Provide the (x, y) coordinate of the cell's center where the given text is located.  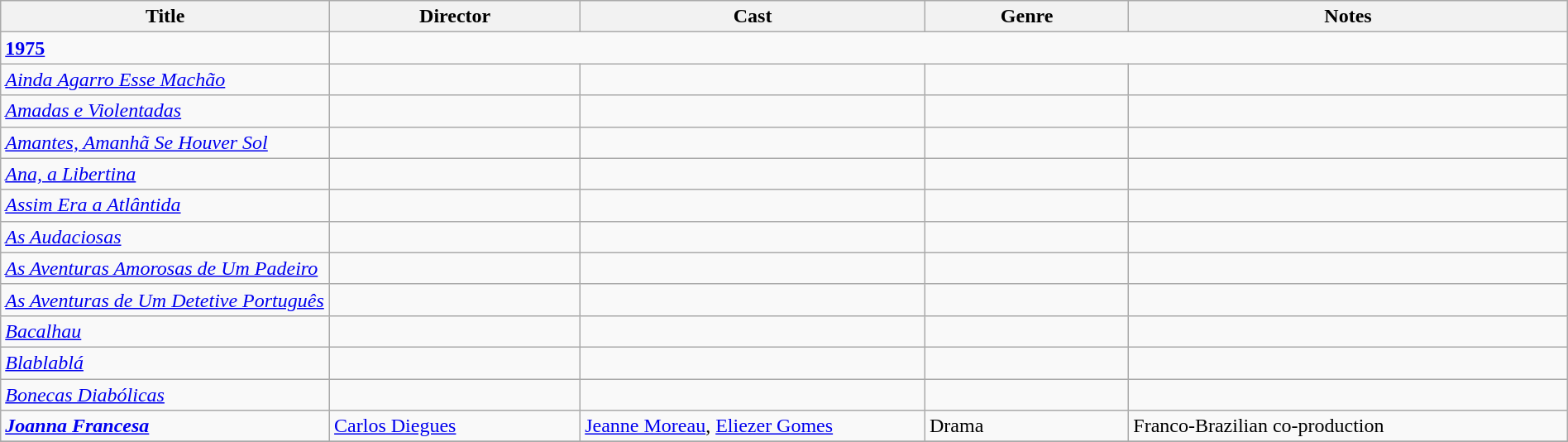
Notes (1348, 17)
As Aventuras de Um Detetive Português (165, 300)
Amantes, Amanhã Se Houver Sol (165, 142)
Assim Era a Atlântida (165, 205)
Blablablá (165, 363)
As Aventuras Amorosas de Um Padeiro (165, 268)
Director (455, 17)
Cast (753, 17)
Joanna Francesa (165, 426)
Genre (1026, 17)
Jeanne Moreau, Eliezer Gomes (753, 426)
1975 (165, 48)
Drama (1026, 426)
Amadas e Violentadas (165, 111)
Ainda Agarro Esse Machão (165, 79)
Bacalhau (165, 331)
Title (165, 17)
Franco-Brazilian co-production (1348, 426)
Carlos Diegues (455, 426)
Bonecas Diabólicas (165, 395)
Ana, a Libertina (165, 174)
As Audaciosas (165, 237)
